Return (X, Y) of the center of cell containing provided text 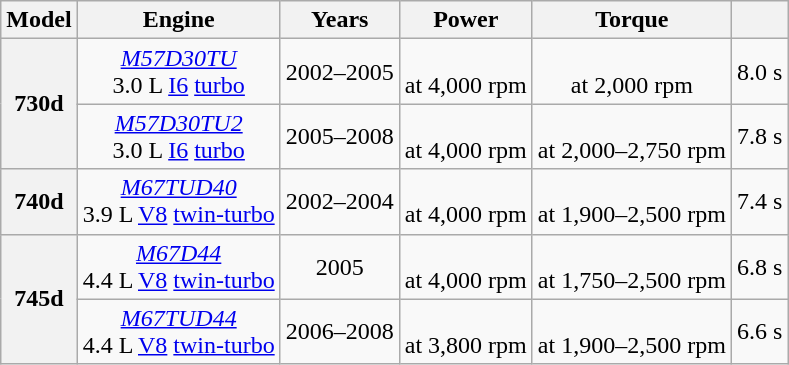
at 2,000 rpm (632, 72)
6.8 s (759, 266)
740d (39, 202)
2002–2004 (340, 202)
6.6 s (759, 332)
730d (39, 104)
M67TUD40 3.9 L V8 twin-turbo (178, 202)
2005 (340, 266)
M57D30TU 3.0 L I6 turbo (178, 72)
2005–2008 (340, 136)
M57D30TU2 3.0 L I6 turbo (178, 136)
at 2,000–2,750 rpm (632, 136)
Model (39, 20)
M67TUD44 4.4 L V8 twin-turbo (178, 332)
7.4 s (759, 202)
Engine (178, 20)
745d (39, 299)
Power (466, 20)
M67D44 4.4 L V8 twin-turbo (178, 266)
2002–2005 (340, 72)
2006–2008 (340, 332)
7.8 s (759, 136)
at 3,800 rpm (466, 332)
Torque (632, 20)
at 1,750–2,500 rpm (632, 266)
8.0 s (759, 72)
Years (340, 20)
